Detect which cell encompasses the target text, then output its [X, Y] center coordinate. 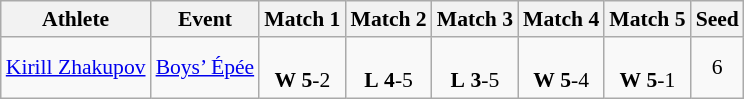
W 5-1 [647, 68]
Match 5 [647, 19]
Event [206, 19]
L 4-5 [388, 68]
Match 4 [561, 19]
Seed [718, 19]
Match 3 [475, 19]
L 3-5 [475, 68]
Boys’ Épée [206, 68]
W 5-2 [302, 68]
W 5-4 [561, 68]
Match 1 [302, 19]
Athlete [76, 19]
Match 2 [388, 19]
6 [718, 68]
Kirill Zhakupov [76, 68]
